For the text-containing cell, return its midpoint in (X, Y) coordinate format. 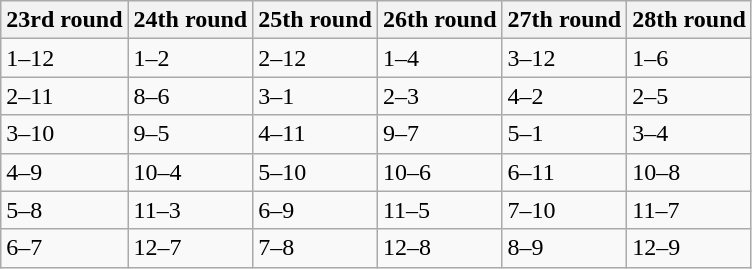
9–5 (190, 134)
4–2 (564, 96)
1–12 (64, 58)
10–4 (190, 172)
3–12 (564, 58)
4–9 (64, 172)
5–10 (316, 172)
28th round (690, 20)
4–11 (316, 134)
2–12 (316, 58)
8–9 (564, 248)
1–4 (440, 58)
2–11 (64, 96)
2–3 (440, 96)
11–7 (690, 210)
7–8 (316, 248)
5–8 (64, 210)
6–11 (564, 172)
3–1 (316, 96)
27th round (564, 20)
7–10 (564, 210)
5–1 (564, 134)
3–10 (64, 134)
1–6 (690, 58)
11–3 (190, 210)
11–5 (440, 210)
1–2 (190, 58)
10–6 (440, 172)
10–8 (690, 172)
6–9 (316, 210)
12–9 (690, 248)
12–7 (190, 248)
9–7 (440, 134)
3–4 (690, 134)
26th round (440, 20)
6–7 (64, 248)
24th round (190, 20)
25th round (316, 20)
2–5 (690, 96)
12–8 (440, 248)
8–6 (190, 96)
23rd round (64, 20)
